Detect which cell encompasses the target text, then output its (X, Y) center coordinate. 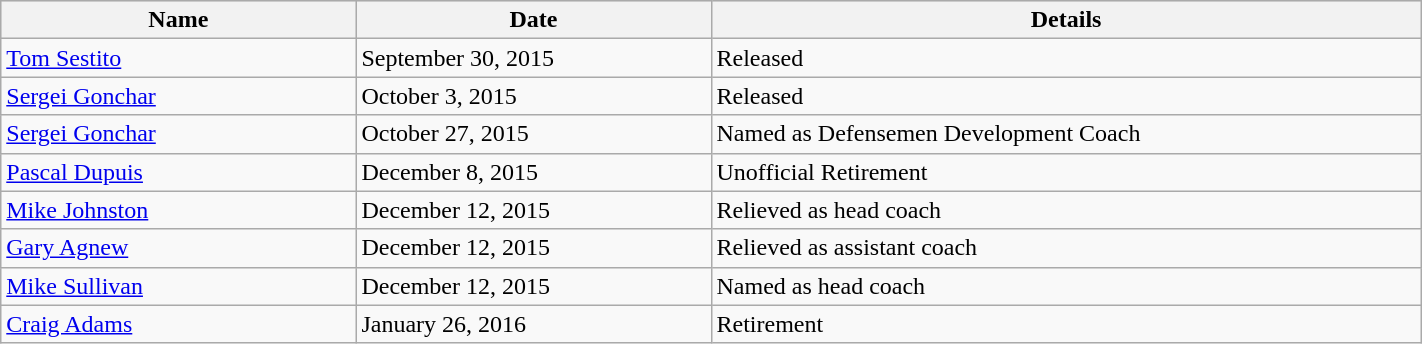
Craig Adams (178, 324)
Retirement (1066, 324)
Tom Sestito (178, 58)
Name (178, 20)
October 3, 2015 (534, 96)
October 27, 2015 (534, 134)
Mike Sullivan (178, 286)
Pascal Dupuis (178, 172)
Named as Defensemen Development Coach (1066, 134)
December 8, 2015 (534, 172)
Relieved as head coach (1066, 210)
September 30, 2015 (534, 58)
Gary Agnew (178, 248)
January 26, 2016 (534, 324)
Relieved as assistant coach (1066, 248)
Named as head coach (1066, 286)
Mike Johnston (178, 210)
Details (1066, 20)
Unofficial Retirement (1066, 172)
Date (534, 20)
